Determine the [X, Y] coordinate at the center of the cell enclosing the given text.  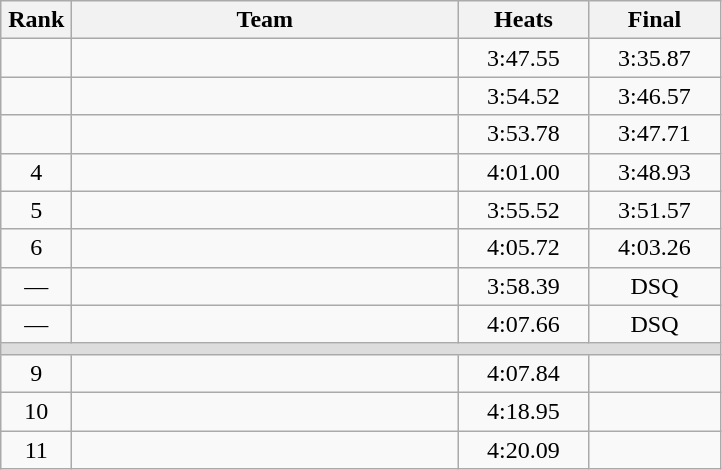
3:46.57 [654, 96]
Rank [36, 20]
9 [36, 373]
4:07.84 [524, 373]
3:47.71 [654, 134]
3:54.52 [524, 96]
Final [654, 20]
4 [36, 172]
3:35.87 [654, 58]
3:48.93 [654, 172]
3:55.52 [524, 210]
3:58.39 [524, 286]
6 [36, 248]
4:07.66 [524, 324]
4:20.09 [524, 449]
3:47.55 [524, 58]
4:03.26 [654, 248]
Team [265, 20]
10 [36, 411]
5 [36, 210]
4:18.95 [524, 411]
4:01.00 [524, 172]
11 [36, 449]
3:53.78 [524, 134]
4:05.72 [524, 248]
Heats [524, 20]
3:51.57 [654, 210]
